Capture the cell that displays the provided text and extract its (x, y) central coordinate. 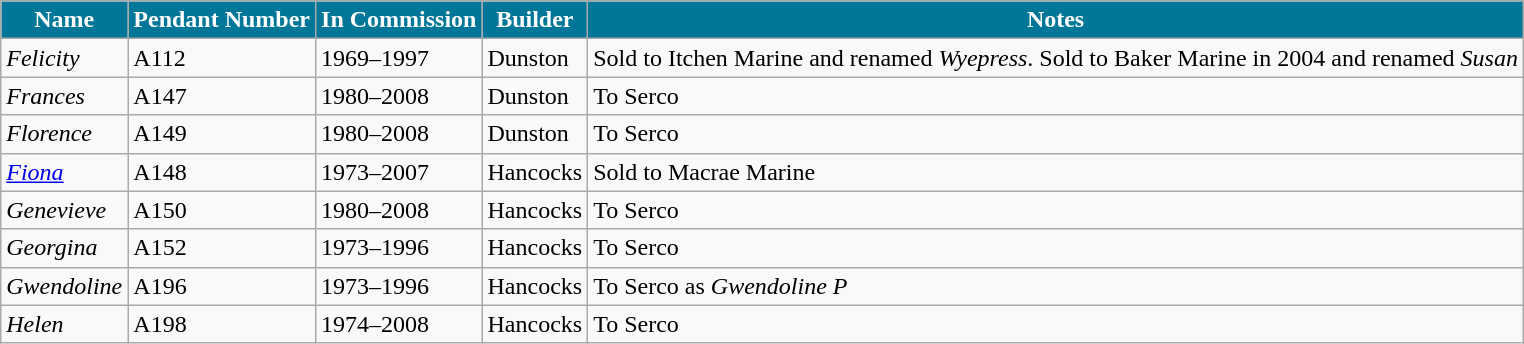
Felicity (64, 58)
Name (64, 20)
A198 (222, 324)
Sold to Macrae Marine (1056, 172)
1969–1997 (399, 58)
Pendant Number (222, 20)
Fiona (64, 172)
1973–2007 (399, 172)
To Serco as Gwendoline P (1056, 286)
Frances (64, 96)
A149 (222, 134)
Gwendoline (64, 286)
Sold to Itchen Marine and renamed Wyepress. Sold to Baker Marine in 2004 and renamed Susan (1056, 58)
Georgina (64, 248)
Notes (1056, 20)
Florence (64, 134)
A148 (222, 172)
Genevieve (64, 210)
A150 (222, 210)
1974–2008 (399, 324)
A152 (222, 248)
In Commission (399, 20)
Helen (64, 324)
Builder (535, 20)
A196 (222, 286)
A112 (222, 58)
A147 (222, 96)
